Extract the (X, Y) coordinate from the center of the cell holding the provided text.  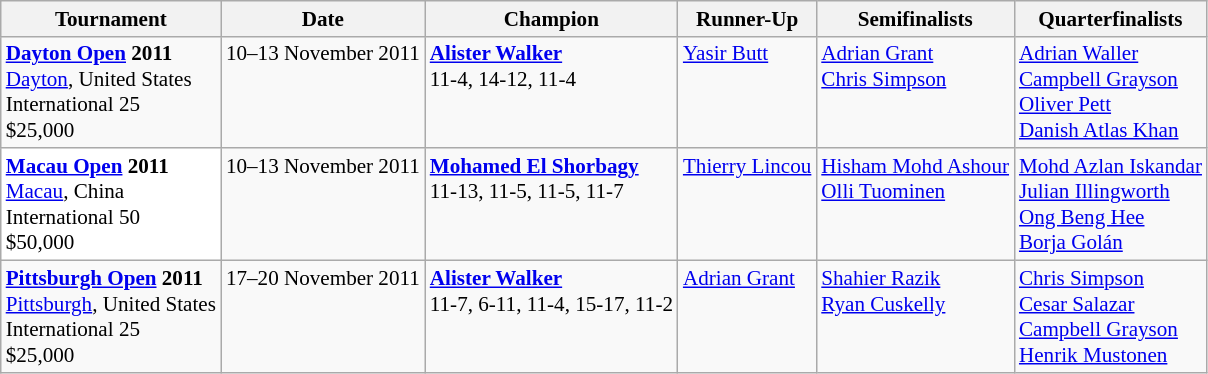
Date (323, 18)
Champion (552, 18)
Mohd Azlan Iskandar Julian Illingworth Ong Beng Hee Borja Golán (1110, 204)
Adrian Waller Campbell Grayson Oliver Pett Danish Atlas Khan (1110, 92)
Pittsburgh Open 2011 Pittsburgh, United StatesInternational 25$25,000 (111, 316)
17–20 November 2011 (323, 316)
Tournament (111, 18)
Runner-Up (747, 18)
Yasir Butt (747, 92)
Quarterfinalists (1110, 18)
Hisham Mohd Ashour Olli Tuominen (915, 204)
Thierry Lincou (747, 204)
Adrian Grant Chris Simpson (915, 92)
Alister Walker11-4, 14-12, 11-4 (552, 92)
Mohamed El Shorbagy11-13, 11-5, 11-5, 11-7 (552, 204)
Alister Walker11-7, 6-11, 11-4, 15-17, 11-2 (552, 316)
Adrian Grant (747, 316)
Macau Open 2011 Macau, ChinaInternational 50$50,000 (111, 204)
Shahier Razik Ryan Cuskelly (915, 316)
Dayton Open 2011 Dayton, United StatesInternational 25$25,000 (111, 92)
Chris Simpson Cesar Salazar Campbell Grayson Henrik Mustonen (1110, 316)
Semifinalists (915, 18)
